Capture the cell that displays the provided text and extract its (X, Y) central coordinate. 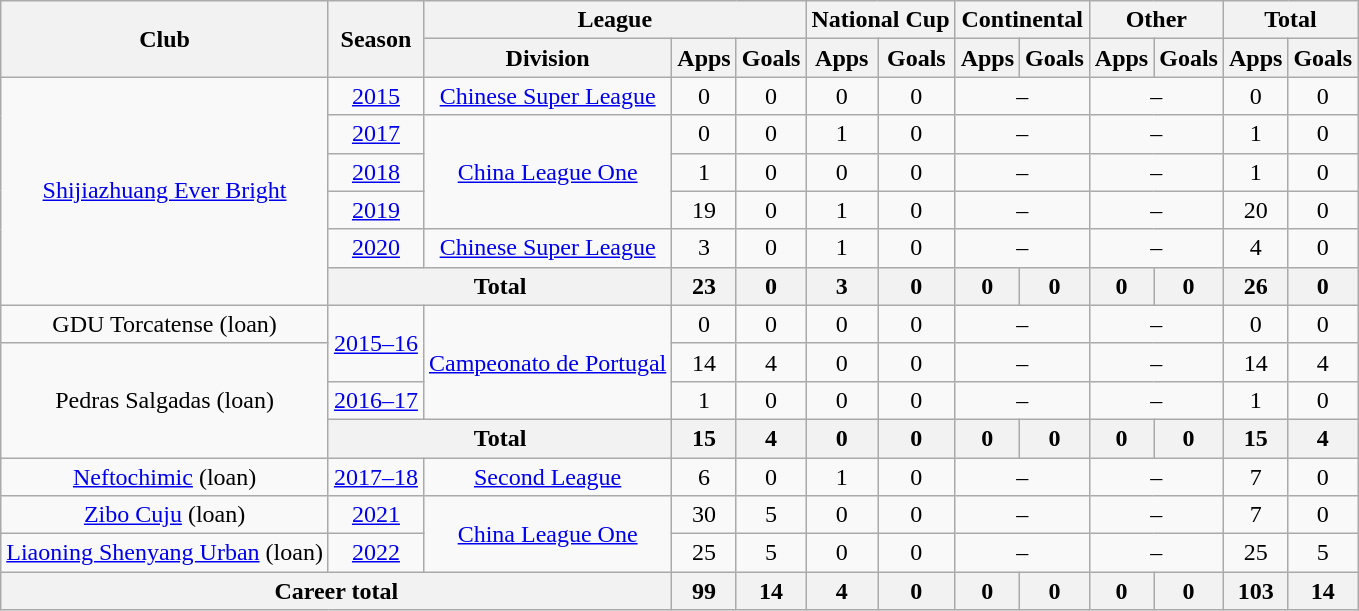
30 (704, 515)
2017 (376, 134)
23 (704, 286)
Liaoning Shenyang Urban (loan) (165, 553)
6 (704, 477)
2020 (376, 248)
20 (1255, 210)
2021 (376, 515)
Neftochimic (loan) (165, 477)
Zibo Cuju (loan) (165, 515)
Division (547, 58)
Shijiazhuang Ever Bright (165, 191)
99 (704, 591)
Campeonato de Portugal (547, 362)
2022 (376, 553)
2019 (376, 210)
2015 (376, 96)
Season (376, 39)
2015–16 (376, 343)
19 (704, 210)
Club (165, 39)
103 (1255, 591)
26 (1255, 286)
National Cup (880, 20)
2016–17 (376, 400)
League (614, 20)
Pedras Salgadas (loan) (165, 400)
2018 (376, 172)
Career total (336, 591)
Other (1156, 20)
2017–18 (376, 477)
GDU Torcatense (loan) (165, 324)
Continental (1022, 20)
Second League (547, 477)
